Provide the (x, y) coordinate of the cell's center where the given text is located.  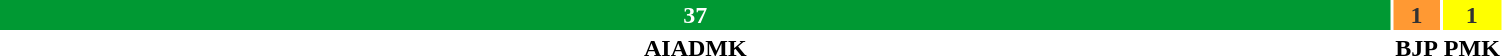
37 (696, 15)
